Search for the cell housing the specified text and yield its [x, y] center coordinate. 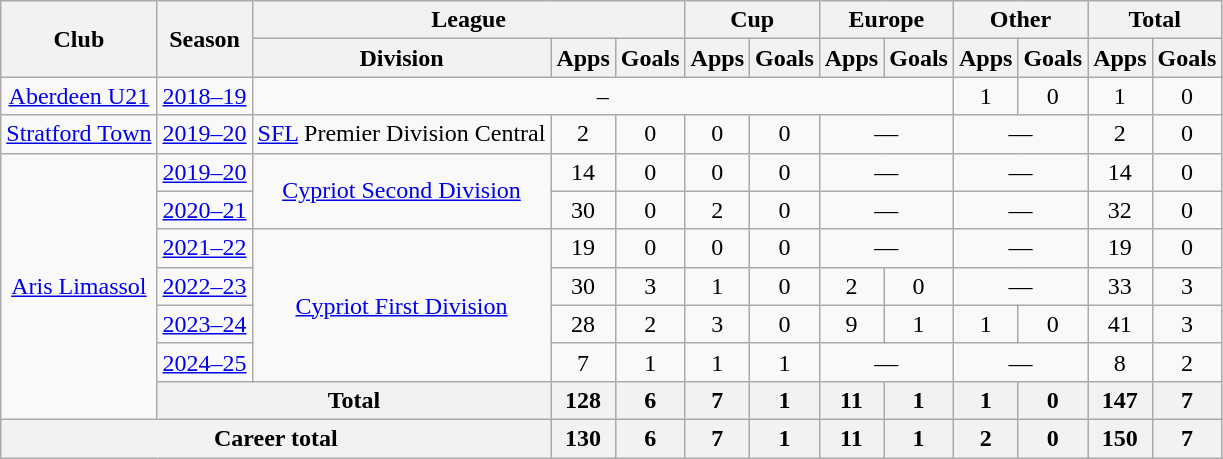
Cup [752, 20]
League [468, 20]
Club [79, 39]
Europe [886, 20]
32 [1120, 210]
150 [1120, 438]
41 [1120, 324]
130 [583, 438]
2023–24 [204, 324]
8 [1120, 362]
Cypriot Second Division [402, 191]
Career total [276, 438]
9 [851, 324]
33 [1120, 286]
Stratford Town [79, 134]
SFL Premier Division Central [402, 134]
Other [1020, 20]
2021–22 [204, 248]
Cypriot First Division [402, 305]
Aberdeen U21 [79, 96]
Aris Limassol [79, 286]
28 [583, 324]
128 [583, 400]
2024–25 [204, 362]
Season [204, 39]
– [602, 96]
2018–19 [204, 96]
Division [402, 58]
2022–23 [204, 286]
2020–21 [204, 210]
147 [1120, 400]
